Find where the given text appears and provide that cell's center as (x, y) coordinate. 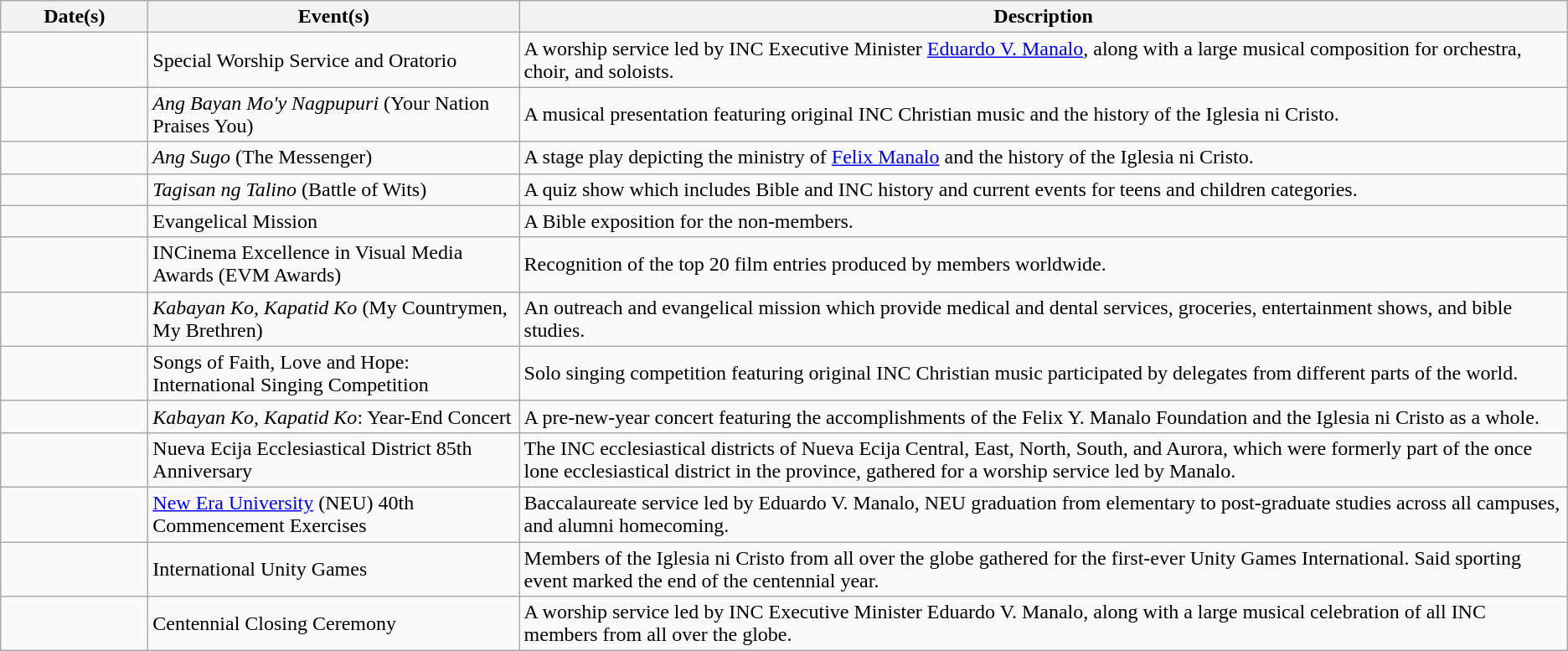
International Unity Games (333, 568)
Ang Sugo (The Messenger) (333, 158)
Event(s) (333, 17)
A musical presentation featuring original INC Christian music and the history of the Iglesia ni Cristo. (1044, 114)
Baccalaureate service led by Eduardo V. Manalo, NEU graduation from elementary to post-graduate studies across all campuses, and alumni homecoming. (1044, 514)
A stage play depicting the ministry of Felix Manalo and the history of the Iglesia ni Cristo. (1044, 158)
A pre-new-year concert featuring the accomplishments of the Felix Y. Manalo Foundation and the Iglesia ni Cristo as a whole. (1044, 416)
INCinema Excellence in Visual Media Awards (EVM Awards) (333, 265)
Special Worship Service and Oratorio (333, 60)
An outreach and evangelical mission which provide medical and dental services, groceries, entertainment shows, and bible studies. (1044, 318)
Recognition of the top 20 film entries produced by members worldwide. (1044, 265)
A worship service led by INC Executive Minister Eduardo V. Manalo, along with a large musical composition for orchestra, choir, and soloists. (1044, 60)
Date(s) (75, 17)
Songs of Faith, Love and Hope: International Singing Competition (333, 374)
Kabayan Ko, Kapatid Ko (My Countrymen, My Brethren) (333, 318)
Tagisan ng Talino (Battle of Wits) (333, 189)
Solo singing competition featuring original INC Christian music participated by delegates from different parts of the world. (1044, 374)
Ang Bayan Mo'y Nagpupuri (Your Nation Praises You) (333, 114)
Kabayan Ko, Kapatid Ko: Year-End Concert (333, 416)
Nueva Ecija Ecclesiastical District 85th Anniversary (333, 459)
New Era University (NEU) 40th Commencement Exercises (333, 514)
A quiz show which includes Bible and INC history and current events for teens and children categories. (1044, 189)
Evangelical Mission (333, 221)
Description (1044, 17)
Centennial Closing Ceremony (333, 623)
A Bible exposition for the non-members. (1044, 221)
A worship service led by INC Executive Minister Eduardo V. Manalo, along with a large musical celebration of all INC members from all over the globe. (1044, 623)
